Search for the cell housing the specified text and yield its (x, y) center coordinate. 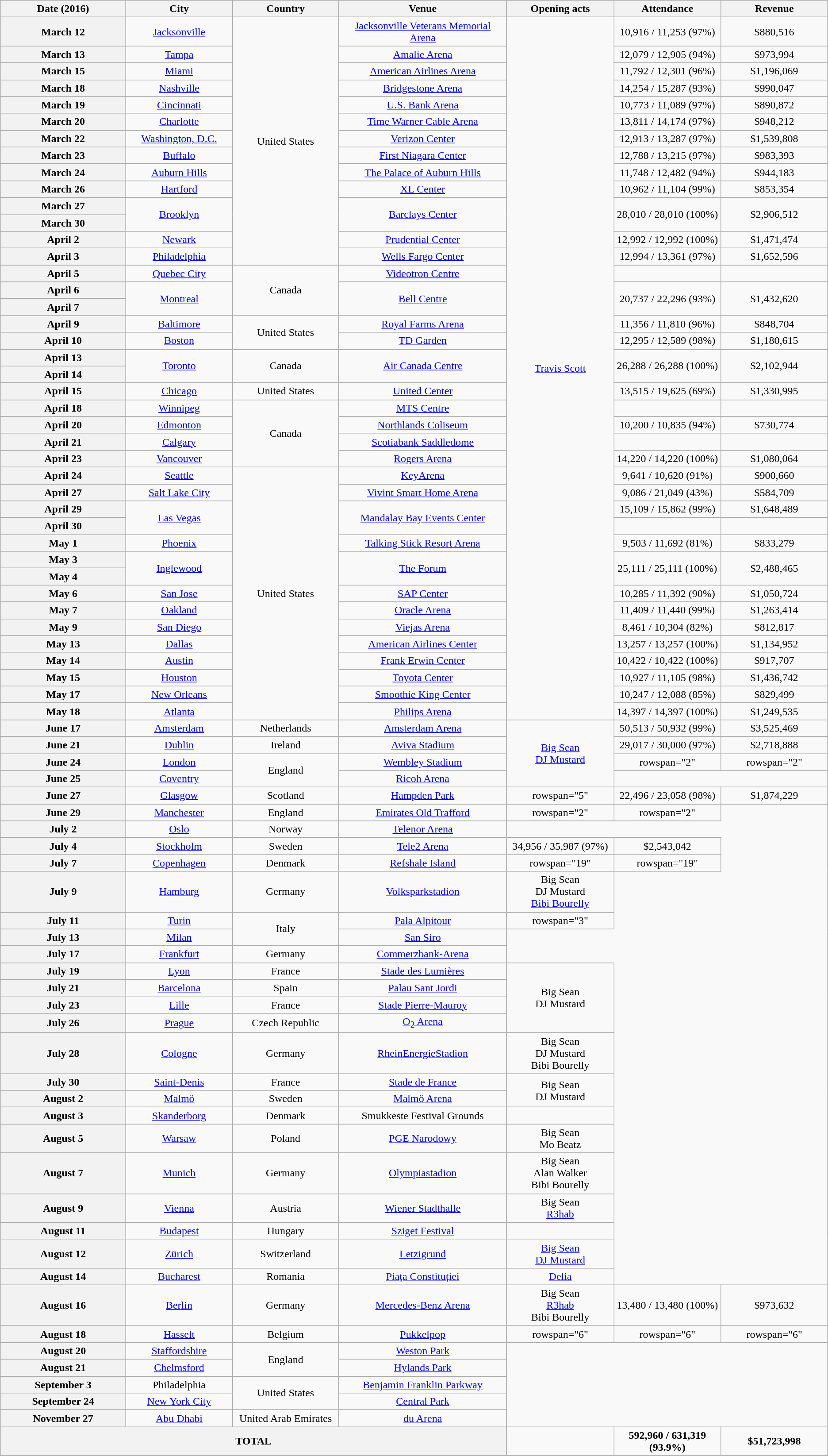
July 11 (63, 921)
March 24 (63, 172)
April 3 (63, 257)
April 29 (63, 509)
Berlin (179, 1305)
March 22 (63, 139)
Pukkelpop (423, 1334)
July 13 (63, 937)
RheinEnergieStadion (423, 1053)
rowspan="3" (560, 921)
Newark (179, 240)
New Orleans (179, 694)
March 20 (63, 122)
Hungary (286, 1231)
United Center (423, 391)
May 15 (63, 678)
Winnipeg (179, 408)
Cincinnati (179, 105)
Amalie Arena (423, 54)
Houston (179, 678)
Bucharest (179, 1276)
Emirates Old Trafford (423, 813)
Dublin (179, 745)
Viejas Arena (423, 627)
August 11 (63, 1231)
Italy (286, 929)
March 26 (63, 189)
Vivint Smart Home Arena (423, 493)
Stade des Lumières (423, 971)
Wiener Stadthalle (423, 1208)
Opening acts (560, 9)
11,792 / 12,301 (96%) (667, 71)
May 4 (63, 577)
Zürich (179, 1253)
10,916 / 11,253 (97%) (667, 32)
March 13 (63, 54)
$1,263,414 (774, 610)
Big SeanR3hab (560, 1208)
U.S. Bank Arena (423, 105)
June 17 (63, 728)
Salt Lake City (179, 493)
Quebec City (179, 273)
Smukkeste Festival Grounds (423, 1116)
San Siro (423, 937)
Turin (179, 921)
The Palace of Auburn Hills (423, 172)
50,513 / 50,932 (99%) (667, 728)
Country (286, 9)
$990,047 (774, 88)
Delia (560, 1276)
Inglewood (179, 568)
Toronto (179, 366)
August 16 (63, 1305)
Oracle Arena (423, 610)
Olympiastadion (423, 1173)
Norway (286, 829)
Vancouver (179, 458)
Baltimore (179, 324)
Charlotte (179, 122)
Rogers Arena (423, 458)
10,927 / 11,105 (98%) (667, 678)
Mercedes-Benz Arena (423, 1305)
Telenor Arena (423, 829)
Lyon (179, 971)
Malmö Arena (423, 1099)
July 17 (63, 954)
10,200 / 10,835 (94%) (667, 425)
$948,212 (774, 122)
$1,330,995 (774, 391)
Budapest (179, 1231)
Weston Park (423, 1351)
10,422 / 10,422 (100%) (667, 661)
Date (2016) (63, 9)
August 3 (63, 1116)
June 24 (63, 762)
April 27 (63, 493)
Manchester (179, 813)
13,480 / 13,480 (100%) (667, 1305)
Cologne (179, 1053)
Amsterdam (179, 728)
Attendance (667, 9)
San Jose (179, 593)
Skanderborg (179, 1116)
London (179, 762)
12,079 / 12,905 (94%) (667, 54)
Buffalo (179, 155)
9,503 / 11,692 (81%) (667, 543)
$1,080,064 (774, 458)
13,257 / 13,257 (100%) (667, 644)
April 2 (63, 240)
22,496 / 23,058 (98%) (667, 796)
March 27 (63, 206)
April 18 (63, 408)
Frankfurt (179, 954)
du Arena (423, 1418)
$890,872 (774, 105)
July 4 (63, 846)
Netherlands (286, 728)
Calgary (179, 442)
April 15 (63, 391)
$973,994 (774, 54)
San Diego (179, 627)
$1,134,952 (774, 644)
TD Garden (423, 341)
11,356 / 11,810 (96%) (667, 324)
$973,632 (774, 1305)
12,788 / 13,215 (97%) (667, 155)
9,086 / 21,049 (43%) (667, 493)
August 20 (63, 1351)
July 30 (63, 1082)
May 13 (63, 644)
$853,354 (774, 189)
March 18 (63, 88)
April 7 (63, 307)
The Forum (423, 568)
Miami (179, 71)
$1,436,742 (774, 678)
PGE Narodowy (423, 1138)
Edmonton (179, 425)
$1,539,808 (774, 139)
Switzerland (286, 1253)
Venue (423, 9)
$848,704 (774, 324)
Jacksonville Veterans Memorial Arena (423, 32)
$2,543,042 (667, 846)
Philips Arena (423, 711)
April 30 (63, 526)
August 7 (63, 1173)
Volksparkstadion (423, 892)
Nashville (179, 88)
New York City (179, 1402)
12,913 / 13,287 (97%) (667, 139)
$1,648,489 (774, 509)
14,254 / 15,287 (93%) (667, 88)
$812,817 (774, 627)
Wembley Stadium (423, 762)
American Airlines Center (423, 644)
$2,102,944 (774, 366)
$1,471,474 (774, 240)
June 29 (63, 813)
Malmö (179, 1099)
$983,393 (774, 155)
Hampden Park (423, 796)
$1,180,615 (774, 341)
10,773 / 11,089 (97%) (667, 105)
10,962 / 11,104 (99%) (667, 189)
First Niagara Center (423, 155)
April 9 (63, 324)
13,515 / 19,625 (69%) (667, 391)
11,748 / 12,482 (94%) (667, 172)
8,461 / 10,304 (82%) (667, 627)
May 7 (63, 610)
November 27 (63, 1418)
Frank Erwin Center (423, 661)
Air Canada Centre (423, 366)
Oakland (179, 610)
August 9 (63, 1208)
KeyArena (423, 475)
July 23 (63, 1005)
Romania (286, 1276)
Lille (179, 1005)
Stockholm (179, 846)
March 12 (63, 32)
$730,774 (774, 425)
May 18 (63, 711)
Videotron Centre (423, 273)
March 19 (63, 105)
Seattle (179, 475)
March 23 (63, 155)
10,247 / 12,088 (85%) (667, 694)
Barclays Center (423, 214)
Commerzbank-Arena (423, 954)
Aviva Stadium (423, 745)
$51,723,998 (774, 1441)
15,109 / 15,862 (99%) (667, 509)
July 7 (63, 863)
Austin (179, 661)
Dallas (179, 644)
$2,718,888 (774, 745)
Refshale Island (423, 863)
United Arab Emirates (286, 1418)
April 24 (63, 475)
April 20 (63, 425)
Prague (179, 1023)
$833,279 (774, 543)
Austria (286, 1208)
11,409 / 11,440 (99%) (667, 610)
13,811 / 14,174 (97%) (667, 122)
September 24 (63, 1402)
July 26 (63, 1023)
Tampa (179, 54)
592,960 / 631,319 (93.9%) (667, 1441)
$1,432,620 (774, 299)
TOTAL (254, 1441)
May 3 (63, 560)
Chicago (179, 391)
Benjamin Franklin Parkway (423, 1385)
$944,183 (774, 172)
Scotland (286, 796)
April 13 (63, 358)
July 19 (63, 971)
$2,488,465 (774, 568)
Hamburg (179, 892)
Washington, D.C. (179, 139)
Royal Farms Arena (423, 324)
SAP Center (423, 593)
Spain (286, 988)
June 25 (63, 779)
Palau Sant Jordi (423, 988)
August 2 (63, 1099)
Bell Centre (423, 299)
June 27 (63, 796)
9,641 / 10,620 (91%) (667, 475)
28,010 / 28,010 (100%) (667, 214)
August 14 (63, 1276)
Atlanta (179, 711)
American Airlines Arena (423, 71)
Warsaw (179, 1138)
Copenhagen (179, 863)
Letzigrund (423, 1253)
MTS Centre (423, 408)
$1,249,535 (774, 711)
Barcelona (179, 988)
rowspan="5" (560, 796)
July 9 (63, 892)
Amsterdam Arena (423, 728)
O2 Arena (423, 1023)
Big SeanR3habBibi Bourelly (560, 1305)
Big SeanMo Beatz (560, 1138)
April 21 (63, 442)
March 15 (63, 71)
July 28 (63, 1053)
May 17 (63, 694)
Stade Pierre-Mauroy (423, 1005)
August 21 (63, 1368)
Glasgow (179, 796)
Hasselt (179, 1334)
Coventry (179, 779)
Big SeanAlan WalkerBibi Bourelly (560, 1173)
September 3 (63, 1385)
$1,874,229 (774, 796)
Ricoh Arena (423, 779)
Jacksonville (179, 32)
$1,196,069 (774, 71)
$880,516 (774, 32)
March 30 (63, 223)
Hylands Park (423, 1368)
April 6 (63, 290)
Wells Fargo Center (423, 257)
April 10 (63, 341)
Northlands Coliseum (423, 425)
May 6 (63, 593)
Vienna (179, 1208)
Smoothie King Center (423, 694)
May 1 (63, 543)
Poland (286, 1138)
Chelmsford (179, 1368)
June 21 (63, 745)
Abu Dhabi (179, 1418)
Boston (179, 341)
12,295 / 12,589 (98%) (667, 341)
$900,660 (774, 475)
City (179, 9)
Oslo (179, 829)
Belgium (286, 1334)
34,956 / 35,987 (97%) (560, 846)
Saint-Denis (179, 1082)
Travis Scott (560, 369)
July 21 (63, 988)
20,737 / 22,296 (93%) (667, 299)
$1,652,596 (774, 257)
Revenue (774, 9)
26,288 / 26,288 (100%) (667, 366)
14,220 / 14,220 (100%) (667, 458)
12,992 / 12,992 (100%) (667, 240)
April 5 (63, 273)
August 18 (63, 1334)
$917,707 (774, 661)
Central Park (423, 1402)
Las Vegas (179, 518)
Tele2 Arena (423, 846)
Bridgestone Arena (423, 88)
Prudential Center (423, 240)
25,111 / 25,111 (100%) (667, 568)
Time Warner Cable Arena (423, 122)
Phoenix (179, 543)
August 5 (63, 1138)
$1,050,724 (774, 593)
Staffordshire (179, 1351)
Scotiabank Saddledome (423, 442)
August 12 (63, 1253)
Montreal (179, 299)
29,017 / 30,000 (97%) (667, 745)
Pala Alpitour (423, 921)
$829,499 (774, 694)
May 14 (63, 661)
Auburn Hills (179, 172)
14,397 / 14,397 (100%) (667, 711)
Toyota Center (423, 678)
April 23 (63, 458)
Milan (179, 937)
Munich (179, 1173)
Brooklyn (179, 214)
$2,906,512 (774, 214)
May 9 (63, 627)
Hartford (179, 189)
12,994 / 13,361 (97%) (667, 257)
July 2 (63, 829)
Piața Constituției (423, 1276)
Mandalay Bay Events Center (423, 518)
10,285 / 11,392 (90%) (667, 593)
Sziget Festival (423, 1231)
$3,525,469 (774, 728)
Stade de France (423, 1082)
April 14 (63, 374)
Czech Republic (286, 1023)
Verizon Center (423, 139)
Talking Stick Resort Arena (423, 543)
Ireland (286, 745)
XL Center (423, 189)
$584,709 (774, 493)
